Scan for the cell matching the given text and deliver its (X, Y) coordinate at center. 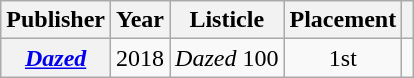
Dazed 100 (227, 58)
Dazed (56, 58)
Placement (343, 20)
Year (140, 20)
Publisher (56, 20)
1st (343, 58)
Listicle (227, 20)
2018 (140, 58)
